Capture the cell that displays the provided text and extract its (x, y) central coordinate. 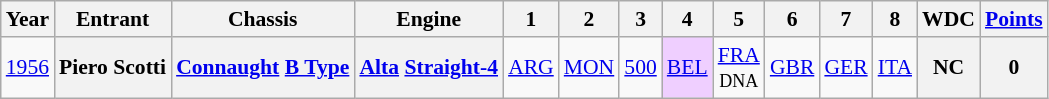
GER (846, 68)
Connaught B Type (262, 68)
ARG (531, 68)
NC (948, 68)
GBR (792, 68)
1 (531, 19)
Entrant (112, 19)
BEL (688, 68)
Year (28, 19)
FRADNA (739, 68)
Chassis (262, 19)
Engine (428, 19)
MON (590, 68)
0 (1014, 68)
3 (640, 19)
WDC (948, 19)
2 (590, 19)
6 (792, 19)
500 (640, 68)
1956 (28, 68)
7 (846, 19)
5 (739, 19)
4 (688, 19)
ITA (895, 68)
Alta Straight-4 (428, 68)
Piero Scotti (112, 68)
Points (1014, 19)
8 (895, 19)
